Return the (x, y) coordinate for the center point of the cell that contains the specified text.  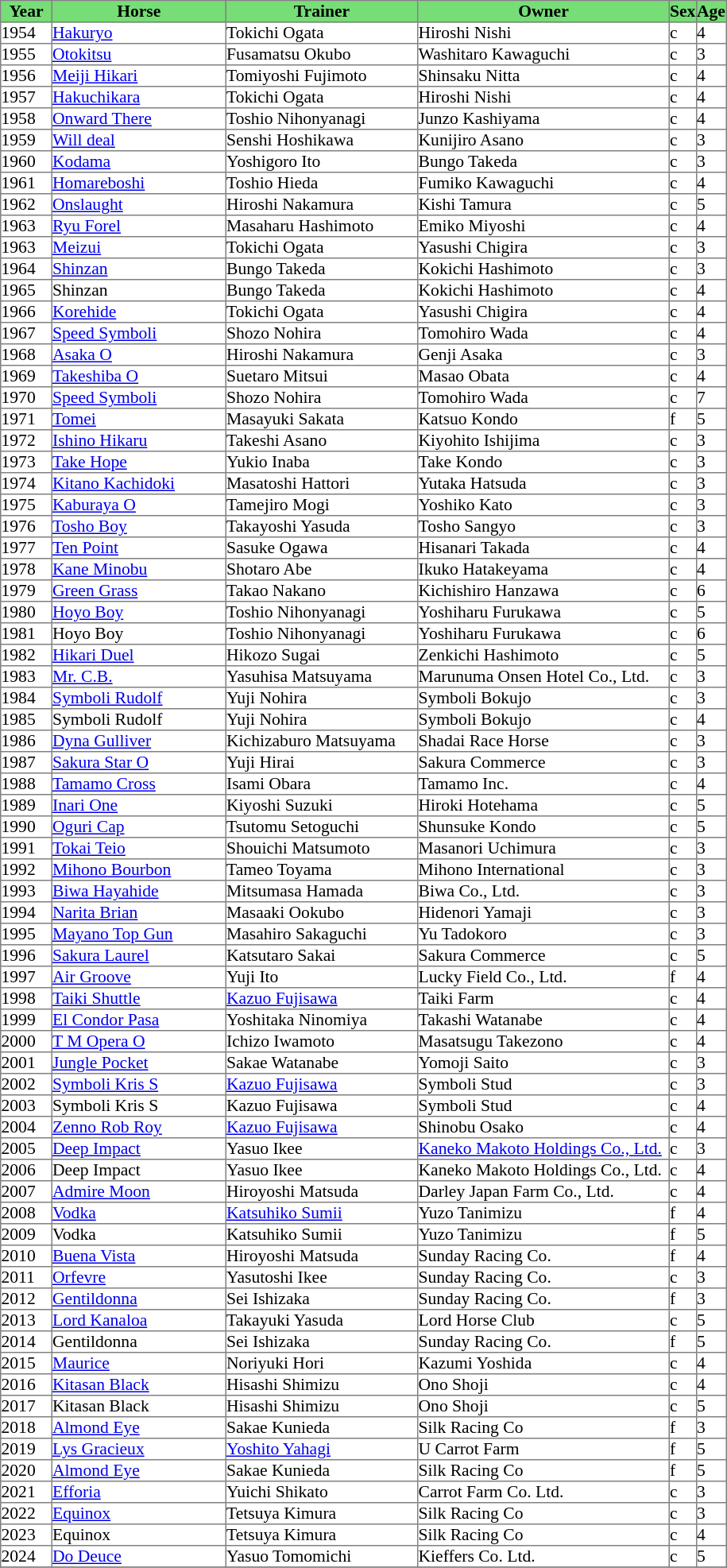
2001 (26, 1063)
Takeshiba O (138, 377)
Masaharu Hashimoto (322, 226)
Biwa Co., Ltd. (543, 892)
Orfevre (138, 1278)
Yomoji Saito (543, 1063)
1992 (26, 869)
2006 (26, 1170)
Lord Horse Club (543, 1321)
1975 (26, 505)
1960 (26, 162)
Takayoshi Yasuda (322, 526)
Mihono International (543, 869)
Sakura Laurel (138, 955)
Sasuke Ogawa (322, 548)
Meiji Hikari (138, 76)
Kichishiro Hanzawa (543, 591)
Mitsumasa Hamada (322, 892)
1954 (26, 33)
El Condor Pasa (138, 1020)
Yasuhisa Matsuyama (322, 677)
Efforia (138, 1493)
Yoshitaka Ninomiya (322, 1020)
1993 (26, 892)
Buena Vista (138, 1256)
Kichizaburo Matsuyama (322, 741)
1957 (26, 97)
Hakuchikara (138, 97)
Tosho Boy (138, 526)
Kishi Tamura (543, 205)
T M Opera O (138, 1041)
2002 (26, 1084)
1961 (26, 183)
Narita Brian (138, 912)
Taiki Farm (543, 998)
Yu Tadokoro (543, 935)
Hikari Duel (138, 655)
Toshio Hieda (322, 183)
Kane Minobu (138, 569)
Tameo Toyama (322, 869)
2021 (26, 1493)
7 (710, 397)
1978 (26, 569)
1959 (26, 140)
U Carrot Farm (543, 1450)
1968 (26, 354)
Kitano Kachidoki (138, 483)
Kazumi Yoshida (543, 1364)
Yasuo Tomomichi (322, 1556)
1970 (26, 397)
Sakura Star O (138, 763)
Masahiro Sakaguchi (322, 935)
Jungle Pocket (138, 1063)
Tamejiro Mogi (322, 505)
Shunsuke Kondo (543, 827)
2020 (26, 1470)
Ikuko Hatakeyama (543, 569)
1985 (26, 720)
Otokitsu (138, 54)
Suetaro Mitsui (322, 377)
1982 (26, 655)
Fumiko Kawaguchi (543, 183)
Dyna Gulliver (138, 741)
Washitaro Kawaguchi (543, 54)
Korehide (138, 312)
1974 (26, 483)
1991 (26, 849)
Kaburaya O (138, 505)
Ichizo Iwamoto (322, 1041)
Tomei (138, 420)
Kieffers Co. Ltd. (543, 1556)
Junzo Kashiyama (543, 119)
Admire Moon (138, 1192)
Masao Obata (543, 377)
1977 (26, 548)
1971 (26, 420)
2019 (26, 1450)
Maurice (138, 1364)
Lucky Field Co., Ltd. (543, 978)
Shinsaku Nitta (543, 76)
Do Deuce (138, 1556)
Sex (683, 11)
Takashi Watanabe (543, 1020)
Zenno Rob Roy (138, 1127)
Mayano Top Gun (138, 935)
2007 (26, 1192)
Shadai Race Horse (543, 741)
2022 (26, 1513)
Yoshiko Kato (543, 505)
Inari One (138, 806)
Tamamo Inc. (543, 784)
Genji Asaka (543, 354)
1997 (26, 978)
Ishino Hikaru (138, 440)
Katsuo Kondo (543, 420)
1980 (26, 612)
Trainer (322, 11)
Lord Kanaloa (138, 1321)
Masatoshi Hattori (322, 483)
Tsutomu Setoguchi (322, 827)
2009 (26, 1235)
Tomiyoshi Fujimoto (322, 76)
Age (710, 11)
1972 (26, 440)
1989 (26, 806)
2014 (26, 1342)
Hikozo Sugai (322, 655)
1994 (26, 912)
2003 (26, 1106)
Noriyuki Hori (322, 1364)
1969 (26, 377)
1973 (26, 463)
2017 (26, 1407)
2018 (26, 1427)
Oguri Cap (138, 827)
2005 (26, 1149)
Zenkichi Hashimoto (543, 655)
Yutaka Hatsuda (543, 483)
Fusamatsu Okubo (322, 54)
1958 (26, 119)
1998 (26, 998)
Biwa Hayahide (138, 892)
Lys Gracieux (138, 1450)
1996 (26, 955)
1981 (26, 634)
1984 (26, 698)
Meizui (138, 248)
Yoshigoro Ito (322, 162)
Ten Point (138, 548)
1962 (26, 205)
Homareboshi (138, 183)
Shinobu Osako (543, 1127)
Onslaught (138, 205)
Hisanari Takada (543, 548)
1976 (26, 526)
Masatsugu Takezono (543, 1041)
1990 (26, 827)
1966 (26, 312)
Takayuki Yasuda (322, 1321)
Will deal (138, 140)
Kiyoshi Suzuki (322, 806)
1988 (26, 784)
Green Grass (138, 591)
Yoshito Yahagi (322, 1450)
Kiyohito Ishijima (543, 440)
Yasutoshi Ikee (322, 1278)
1964 (26, 269)
Yuichi Shikato (322, 1493)
Tokai Teio (138, 849)
Horse (138, 11)
1967 (26, 334)
2023 (26, 1535)
Shotaro Abe (322, 569)
1965 (26, 291)
Take Hope (138, 463)
Tamamo Cross (138, 784)
Sakae Watanabe (322, 1063)
1995 (26, 935)
Hidenori Yamaji (543, 912)
Onward There (138, 119)
Hakuryo (138, 33)
2015 (26, 1364)
Darley Japan Farm Co., Ltd. (543, 1192)
Tosho Sangyo (543, 526)
Senshi Hoshikawa (322, 140)
Yuji Hirai (322, 763)
Yuji Ito (322, 978)
1979 (26, 591)
Kunijiro Asano (543, 140)
Katsutaro Sakai (322, 955)
2004 (26, 1127)
Air Groove (138, 978)
2010 (26, 1256)
Masayuki Sakata (322, 420)
Hiroki Hotehama (543, 806)
Yukio Inaba (322, 463)
2000 (26, 1041)
Kodama (138, 162)
1955 (26, 54)
Mr. C.B. (138, 677)
Takao Nakano (322, 591)
Owner (543, 11)
1986 (26, 741)
2008 (26, 1213)
Marunuma Onsen Hotel Co., Ltd. (543, 677)
Ryu Forel (138, 226)
2011 (26, 1278)
1983 (26, 677)
2016 (26, 1384)
Takeshi Asano (322, 440)
Carrot Farm Co. Ltd. (543, 1493)
Year (26, 11)
2013 (26, 1321)
2012 (26, 1299)
1987 (26, 763)
Isami Obara (322, 784)
Asaka O (138, 354)
Shouichi Matsumoto (322, 849)
Masanori Uchimura (543, 849)
Mihono Bourbon (138, 869)
1999 (26, 1020)
2024 (26, 1556)
Take Kondo (543, 463)
Emiko Miyoshi (543, 226)
1956 (26, 76)
Masaaki Ookubo (322, 912)
Taiki Shuttle (138, 998)
